Locate the cell with the specified text and output its (x, y) center coordinate. 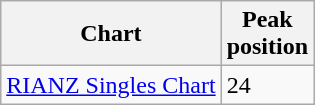
RIANZ Singles Chart (111, 85)
24 (267, 85)
Peakposition (267, 34)
Chart (111, 34)
